Identify which cell holds the provided text, then report its (X, Y) central coordinate. 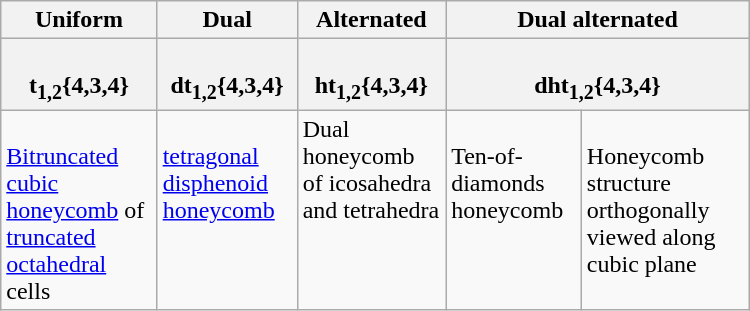
Dual alternated (598, 20)
tetragonal disphenoid honeycomb (227, 210)
t1,2{4,3,4} (79, 74)
Honeycomb structure orthogonally viewed along cubic plane (665, 210)
Bitruncated cubic honeycomb of truncated octahedral cells (79, 210)
ht1,2{4,3,4} (372, 74)
dht1,2{4,3,4} (598, 74)
Dual honeycomb of icosahedra and tetrahedra (372, 210)
Uniform (79, 20)
Dual (227, 20)
Ten-of-diamonds honeycomb (514, 210)
dt1,2{4,3,4} (227, 74)
Alternated (372, 20)
